For the text-containing cell, return its midpoint in (x, y) coordinate format. 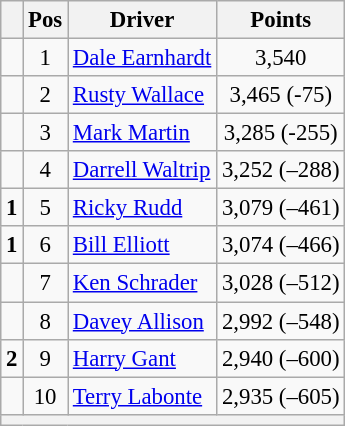
10 (46, 396)
2,940 (–600) (281, 358)
Mark Martin (142, 133)
Harry Gant (142, 358)
Driver (142, 20)
3,079 (–461) (281, 208)
Dale Earnhardt (142, 58)
Bill Elliott (142, 245)
6 (46, 245)
Ken Schrader (142, 283)
Terry Labonte (142, 396)
4 (46, 170)
3,252 (–288) (281, 170)
8 (46, 321)
7 (46, 283)
Rusty Wallace (142, 95)
Points (281, 20)
Davey Allison (142, 321)
3 (46, 133)
2,992 (–548) (281, 321)
3,465 (-75) (281, 95)
Darrell Waltrip (142, 170)
Pos (46, 20)
5 (46, 208)
3,028 (–512) (281, 283)
Ricky Rudd (142, 208)
3,285 (-255) (281, 133)
3,074 (–466) (281, 245)
2,935 (–605) (281, 396)
3,540 (281, 58)
9 (46, 358)
